Scan for the cell matching the given text and deliver its (X, Y) coordinate at center. 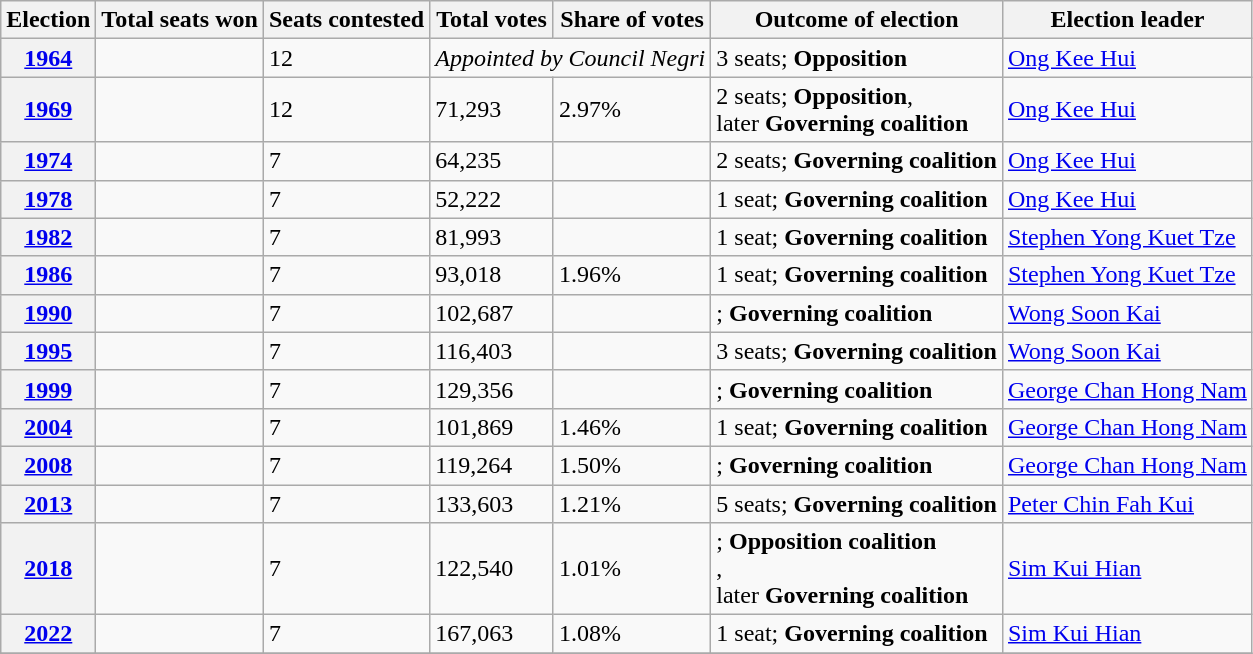
1.96% (632, 275)
1995 (48, 351)
129,356 (492, 389)
1.01% (632, 569)
3 seats; Governing coalition (857, 351)
167,063 (492, 634)
2 seats; Opposition, later Governing coalition (857, 110)
1982 (48, 237)
102,687 (492, 313)
1978 (48, 199)
122,540 (492, 569)
2018 (48, 569)
Peter Chin Fah Kui (1127, 503)
1974 (48, 161)
93,018 (492, 275)
1969 (48, 110)
Seats contested (346, 20)
2013 (48, 503)
Appointed by Council Negri (570, 58)
1990 (48, 313)
1999 (48, 389)
116,403 (492, 351)
1.50% (632, 465)
119,264 (492, 465)
; Opposition coalition , later Governing coalition (857, 569)
1.21% (632, 503)
101,869 (492, 427)
133,603 (492, 503)
2022 (48, 634)
5 seats; Governing coalition (857, 503)
71,293 (492, 110)
1.46% (632, 427)
2008 (48, 465)
3 seats; Opposition (857, 58)
1986 (48, 275)
2 seats; Governing coalition (857, 161)
Election (48, 20)
2004 (48, 427)
1964 (48, 58)
Total seats won (180, 20)
64,235 (492, 161)
Share of votes (632, 20)
Outcome of election (857, 20)
Total votes (492, 20)
2.97% (632, 110)
Election leader (1127, 20)
52,222 (492, 199)
81,993 (492, 237)
1.08% (632, 634)
